From the cell containing the given text, extract its center point as [x, y] coordinate. 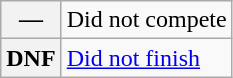
— [31, 20]
Did not finish [146, 58]
DNF [31, 58]
Did not compete [146, 20]
